Scan for the cell matching the given text and deliver its [x, y] coordinate at center. 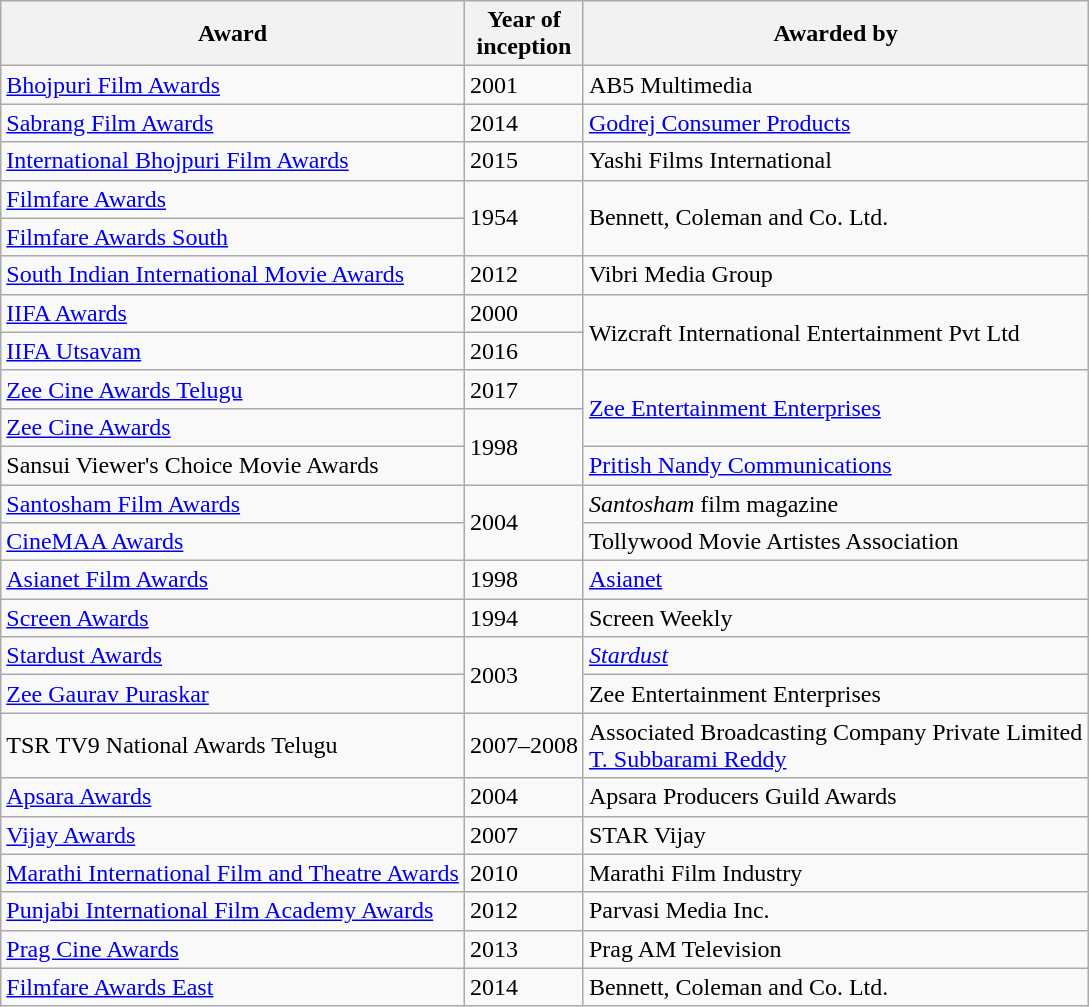
2000 [524, 313]
Associated Broadcasting Company Private LimitedT. Subbarami Reddy [835, 746]
Awarded by [835, 34]
Vijay Awards [233, 835]
2007 [524, 835]
2001 [524, 85]
STAR Vijay [835, 835]
2010 [524, 873]
South Indian International Movie Awards [233, 275]
Screen Weekly [835, 618]
Pritish Nandy Communications [835, 465]
Zee Cine Awards Telugu [233, 389]
Year of inception [524, 34]
Wizcraft International Entertainment Pvt Ltd [835, 332]
1994 [524, 618]
Sabrang Film Awards [233, 123]
Prag AM Television [835, 949]
Santosham Film Awards [233, 503]
Vibri Media Group [835, 275]
Filmfare Awards East [233, 987]
Apsara Awards [233, 797]
Parvasi Media Inc. [835, 911]
Godrej Consumer Products [835, 123]
Apsara Producers Guild Awards [835, 797]
Marathi Film Industry [835, 873]
Sansui Viewer's Choice Movie Awards [233, 465]
IIFA Awards [233, 313]
Screen Awards [233, 618]
AB5 Multimedia [835, 85]
2016 [524, 351]
2017 [524, 389]
CineMAA Awards [233, 542]
International Bhojpuri Film Awards [233, 161]
Filmfare Awards South [233, 237]
Yashi Films International [835, 161]
Stardust Awards [233, 656]
Zee Cine Awards [233, 427]
2015 [524, 161]
IIFA Utsavam [233, 351]
Award [233, 34]
2013 [524, 949]
Punjabi International Film Academy Awards [233, 911]
Marathi International Film and Theatre Awards [233, 873]
TSR TV9 National Awards Telugu [233, 746]
Asianet Film Awards [233, 580]
1954 [524, 218]
Bhojpuri Film Awards [233, 85]
Asianet [835, 580]
Filmfare Awards [233, 199]
2007–2008 [524, 746]
Tollywood Movie Artistes Association [835, 542]
Prag Cine Awards [233, 949]
Santosham film magazine [835, 503]
2003 [524, 675]
Stardust [835, 656]
Zee Gaurav Puraskar [233, 694]
